Extract the (x, y) coordinate from the center of the cell holding the provided text.  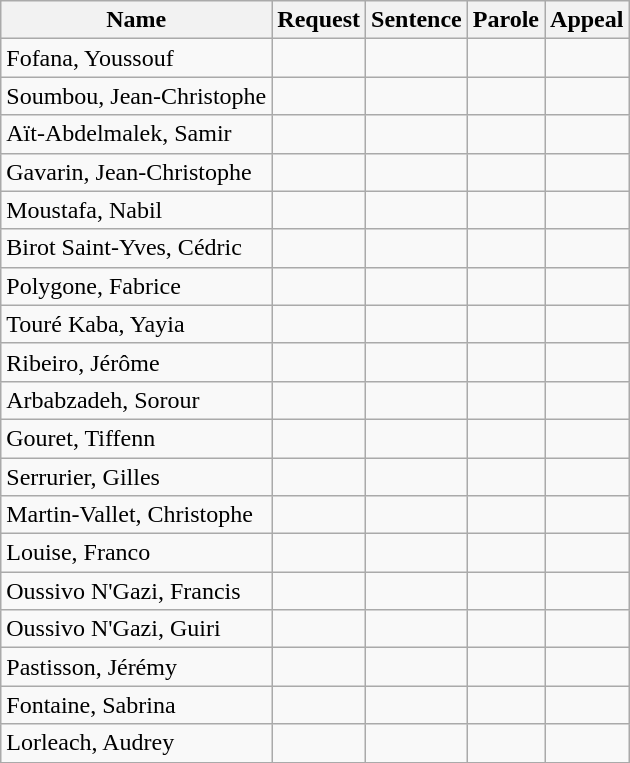
Gavarin, Jean-Christophe (136, 172)
Fontaine, Sabrina (136, 705)
Lorleach, Audrey (136, 743)
Serrurier, Gilles (136, 477)
Louise, Franco (136, 553)
Parole (506, 20)
Oussivo N'Gazi, Guiri (136, 629)
Appeal (587, 20)
Fofana, Youssouf (136, 58)
Arbabzadeh, Sorour (136, 400)
Name (136, 20)
Aït-Abdelmalek, Samir (136, 134)
Touré Kaba, Yayia (136, 324)
Gouret, Tiffenn (136, 438)
Martin-Vallet, Christophe (136, 515)
Sentence (417, 20)
Polygone, Fabrice (136, 286)
Moustafa, Nabil (136, 210)
Ribeiro, Jérôme (136, 362)
Oussivo N'Gazi, Francis (136, 591)
Request (319, 20)
Pastisson, Jérémy (136, 667)
Soumbou, Jean-Christophe (136, 96)
Birot Saint-Yves, Cédric (136, 248)
